Pinpoint the cell where the given text exists, returning its (x, y) midpoint coordinate. 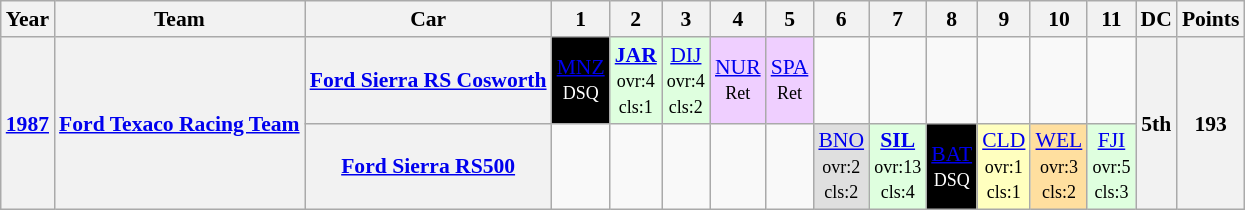
7 (898, 19)
JARovr:4cls:1 (636, 80)
1 (581, 19)
3 (686, 19)
SPARet (790, 80)
Ford Sierra RS500 (428, 166)
Team (180, 19)
Car (428, 19)
Year (28, 19)
8 (952, 19)
BNOovr:2cls:2 (841, 166)
2 (636, 19)
BATDSQ (952, 166)
CLDovr:1cls:1 (1004, 166)
WELovr:3cls:2 (1058, 166)
6 (841, 19)
DC (1156, 19)
SILovr:13cls:4 (898, 166)
10 (1058, 19)
Points (1211, 19)
4 (738, 19)
DIJovr:4cls:2 (686, 80)
5 (790, 19)
MNZDSQ (581, 80)
Ford Texaco Racing Team (180, 124)
11 (1111, 19)
FJIovr:5cls:3 (1111, 166)
Ford Sierra RS Cosworth (428, 80)
9 (1004, 19)
NURRet (738, 80)
193 (1211, 124)
5th (1156, 124)
1987 (28, 124)
